Output the (x, y) coordinate of the center of the cell containing the given text.  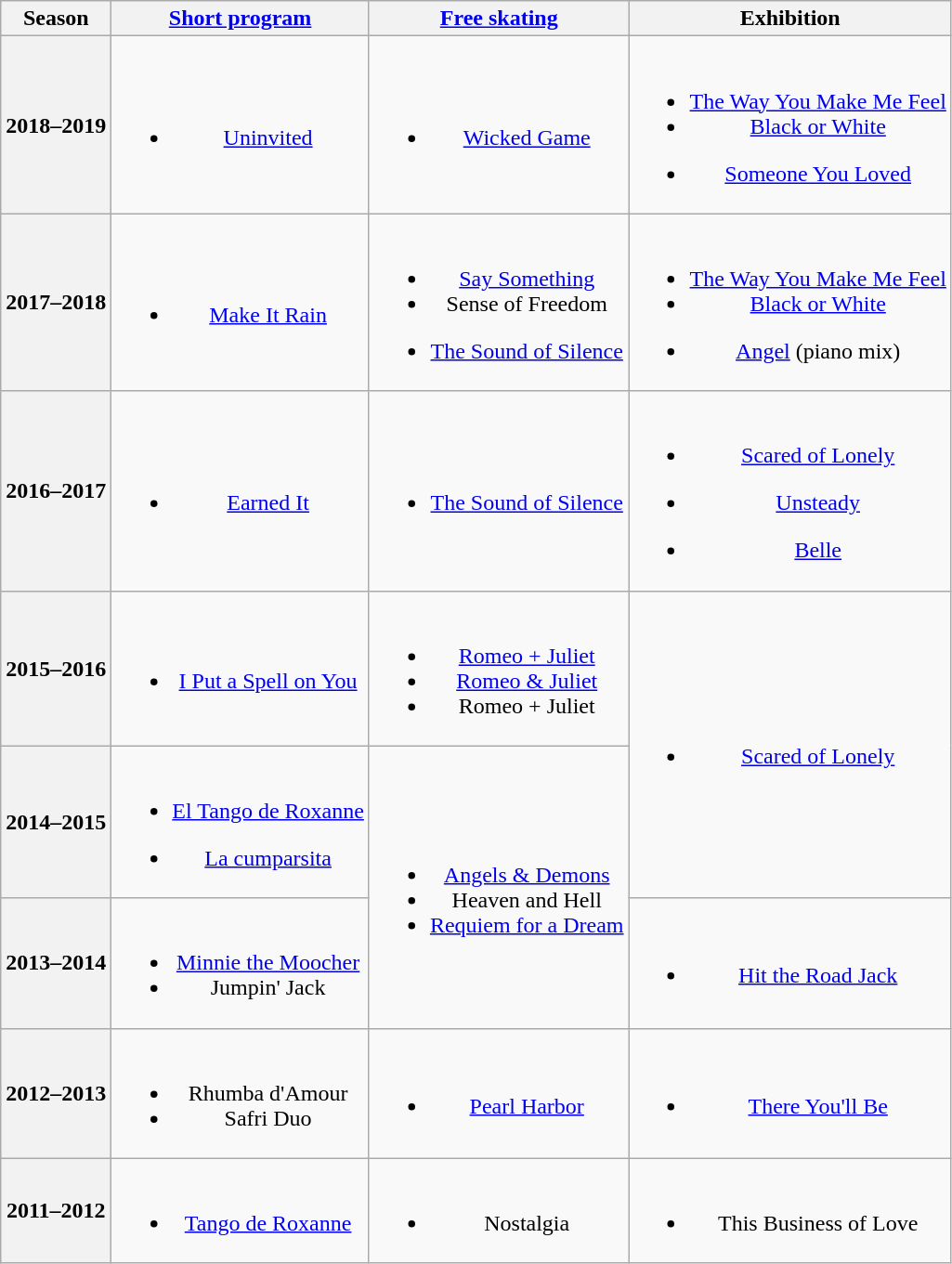
2015–2016 (56, 669)
Make It Rain (241, 303)
Exhibition (789, 19)
Wicked Game (499, 124)
2016–2017 (56, 490)
The Sound of Silence (499, 490)
Nostalgia (499, 1211)
Tango de Roxanne (241, 1211)
Scared of Lonely Unsteady Belle (789, 490)
2018–2019 (56, 124)
Rhumba d'AmourSafri Duo (241, 1093)
Earned It (241, 490)
2017–2018 (56, 303)
2013–2014 (56, 963)
Angels & Demons Heaven and Hell Requiem for a Dream (499, 887)
I Put a Spell on You (241, 669)
Uninvited (241, 124)
Short program (241, 19)
This Business of Love (789, 1211)
2012–2013 (56, 1093)
El Tango de Roxanne La cumparsita (241, 822)
Season (56, 19)
Free skating (499, 19)
Pearl Harbor (499, 1093)
The Way You Make Me FeelBlack or White Angel (piano mix) (789, 303)
Romeo + Juliet Romeo & Juliet Romeo + Juliet (499, 669)
Scared of Lonely (789, 745)
2011–2012 (56, 1211)
The Way You Make Me FeelBlack or White Someone You Loved (789, 124)
There You'll Be (789, 1093)
Hit the Road Jack (789, 963)
Minnie the Moocher Jumpin' Jack (241, 963)
2014–2015 (56, 822)
Say Something Sense of Freedom The Sound of Silence (499, 303)
